Capture the cell that displays the provided text and extract its (X, Y) central coordinate. 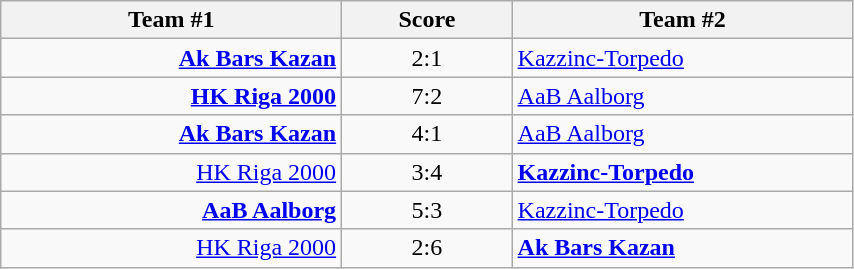
Team #1 (172, 20)
2:6 (427, 248)
Team #2 (682, 20)
2:1 (427, 58)
4:1 (427, 134)
3:4 (427, 172)
5:3 (427, 210)
Score (427, 20)
7:2 (427, 96)
